Output the [X, Y] coordinate of the center of the cell containing the given text.  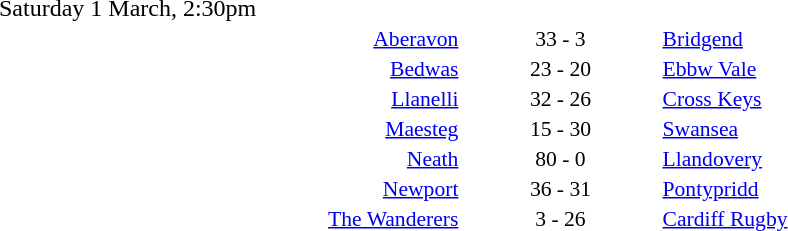
36 - 31 [560, 188]
32 - 26 [560, 98]
23 - 20 [560, 68]
15 - 30 [560, 128]
33 - 3 [560, 38]
80 - 0 [560, 158]
